Detect which cell encompasses the target text, then output its [X, Y] center coordinate. 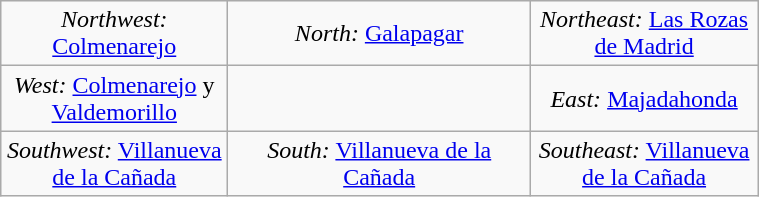
Southwest: Villanueva de la Cañada [114, 164]
Southeast: Villanueva de la Cañada [644, 164]
North: Galapagar [380, 34]
West: Colmenarejo y Valdemorillo [114, 98]
Northwest: Colmenarejo [114, 34]
East: Majadahonda [644, 98]
Northeast: Las Rozas de Madrid [644, 34]
South: Villanueva de la Cañada [380, 164]
